Extract the (x, y) coordinate from the center of the cell holding the provided text.  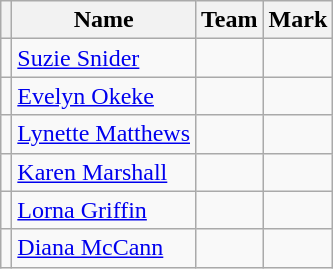
Lynette Matthews (104, 134)
Mark (298, 20)
Karen Marshall (104, 172)
Suzie Snider (104, 58)
Name (104, 20)
Diana McCann (104, 248)
Team (230, 20)
Lorna Griffin (104, 210)
Evelyn Okeke (104, 96)
